Return [X, Y] of the center of cell containing provided text 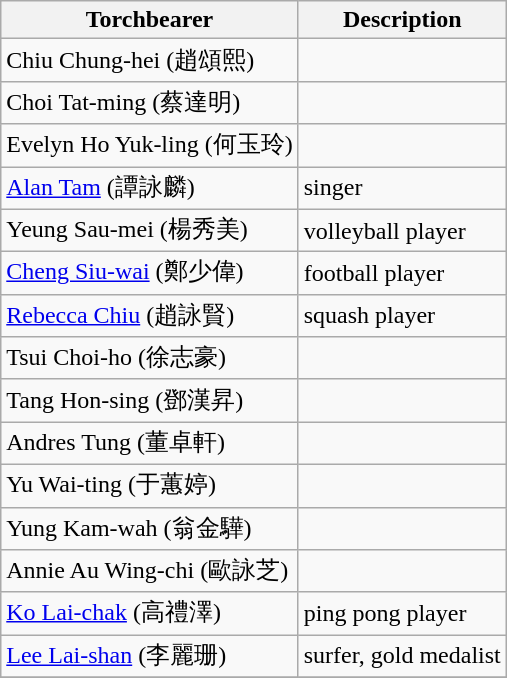
volleyball player [402, 230]
Yung Kam-wah (翁金驊) [150, 528]
Cheng Siu-wai (鄭少偉) [150, 274]
Ko Lai-chak (高禮澤) [150, 614]
Rebecca Chiu (趙詠賢) [150, 316]
Lee Lai-shan (李麗珊) [150, 656]
Evelyn Ho Yuk-ling (何玉玲) [150, 146]
Choi Tat-ming (蔡達明) [150, 102]
Description [402, 20]
singer [402, 188]
Annie Au Wing-chi (歐詠芝) [150, 572]
squash player [402, 316]
surfer, gold medalist [402, 656]
football player [402, 274]
Tsui Choi-ho (徐志豪) [150, 358]
Yu Wai-ting (于蕙婷) [150, 486]
ping pong player [402, 614]
Torchbearer [150, 20]
Chiu Chung-hei (趙頌熙) [150, 60]
Andres Tung (董卓軒) [150, 444]
Alan Tam (譚詠麟) [150, 188]
Yeung Sau-mei (楊秀美) [150, 230]
Tang Hon-sing (鄧漢昇) [150, 400]
